Scan for the cell matching the given text and deliver its (x, y) coordinate at center. 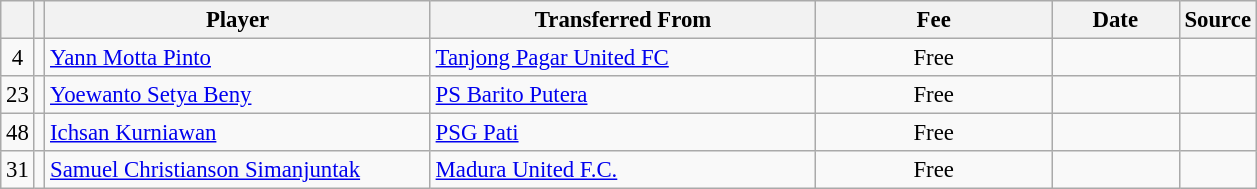
Date (1116, 20)
Samuel Christianson Simanjuntak (238, 170)
Fee (934, 20)
4 (18, 58)
PS Barito Putera (623, 95)
Transferred From (623, 20)
PSG Pati (623, 133)
Ichsan Kurniawan (238, 133)
Madura United F.C. (623, 170)
31 (18, 170)
Yann Motta Pinto (238, 58)
Tanjong Pagar United FC (623, 58)
48 (18, 133)
Player (238, 20)
23 (18, 95)
Source (1218, 20)
Yoewanto Setya Beny (238, 95)
